Search for the cell housing the specified text and yield its [x, y] center coordinate. 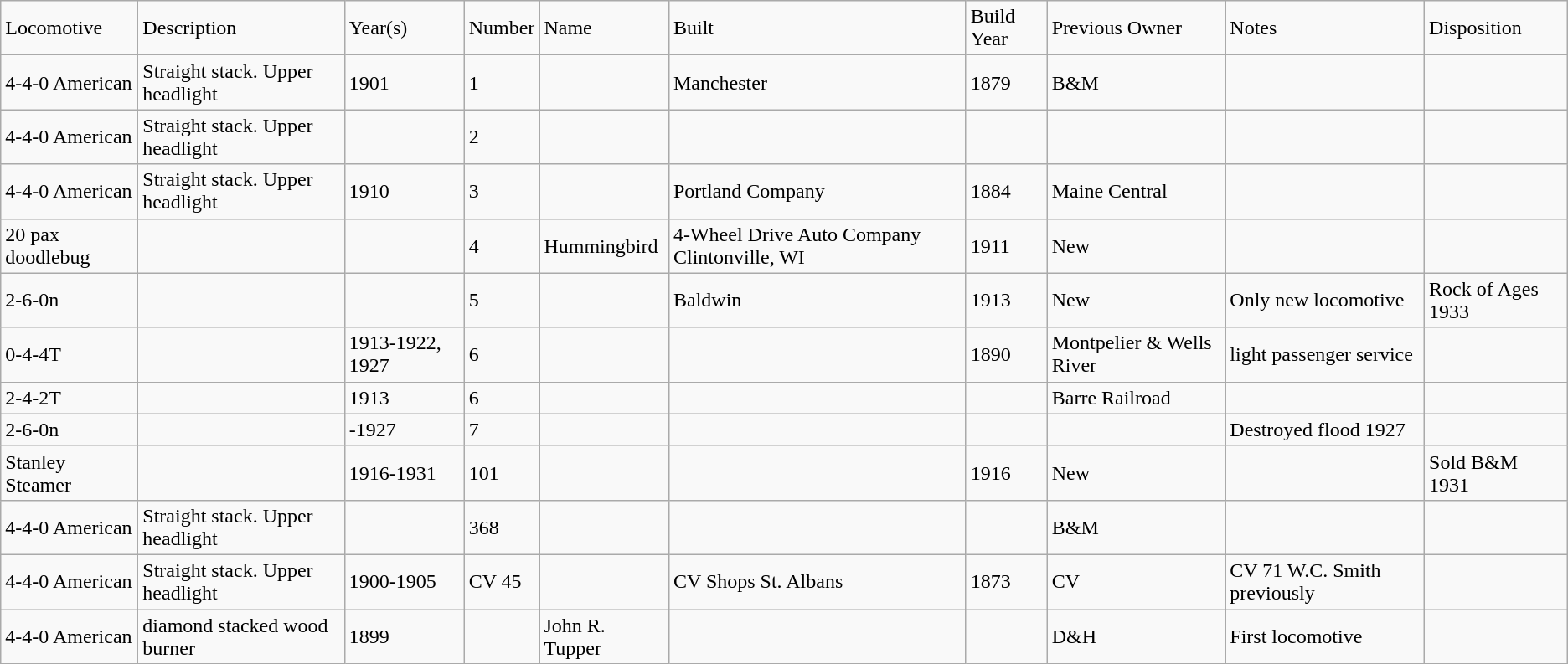
Locomotive [70, 28]
D&H [1136, 636]
Description [241, 28]
Maine Central [1136, 191]
1913-1922, 1927 [404, 355]
Barre Railroad [1136, 398]
7 [502, 430]
Notes [1325, 28]
CV Shops St. Albans [818, 581]
1916 [1007, 472]
1 [502, 82]
1910 [404, 191]
Number [502, 28]
2 [502, 137]
CV [1136, 581]
1916-1931 [404, 472]
3 [502, 191]
Sold B&M 1931 [1496, 472]
First locomotive [1325, 636]
Build Year [1007, 28]
0-4-4T [70, 355]
1890 [1007, 355]
1873 [1007, 581]
1901 [404, 82]
1911 [1007, 246]
Montpelier & Wells River [1136, 355]
Only new locomotive [1325, 300]
Stanley Steamer [70, 472]
Rock of Ages 1933 [1496, 300]
John R. Tupper [605, 636]
1884 [1007, 191]
-1927 [404, 430]
Manchester [818, 82]
diamond stacked wood burner [241, 636]
4 [502, 246]
CV 45 [502, 581]
Name [605, 28]
Destroyed flood 1927 [1325, 430]
Previous Owner [1136, 28]
Baldwin [818, 300]
4-Wheel Drive Auto Company Clintonville, WI [818, 246]
1879 [1007, 82]
Portland Company [818, 191]
5 [502, 300]
CV 71 W.C. Smith previously [1325, 581]
1899 [404, 636]
20 pax doodlebug [70, 246]
101 [502, 472]
Hummingbird [605, 246]
Built [818, 28]
Year(s) [404, 28]
1900-1905 [404, 581]
light passenger service [1325, 355]
2-4-2T [70, 398]
Disposition [1496, 28]
368 [502, 528]
